Determine the (x, y) coordinate at the center of the cell enclosing the given text.  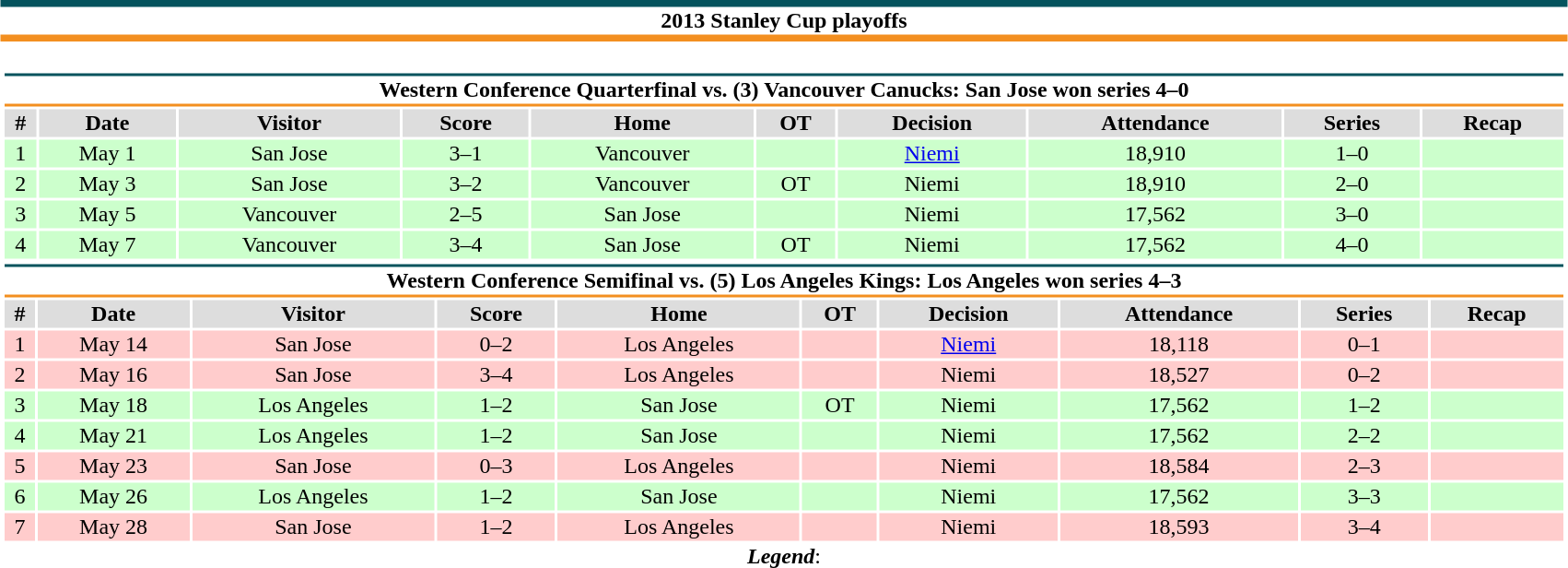
18,118 (1178, 344)
7 (19, 527)
0–1 (1364, 344)
1–0 (1352, 154)
5 (19, 466)
May 16 (112, 375)
May 5 (107, 215)
May 21 (112, 436)
2–0 (1352, 183)
May 14 (112, 344)
4–0 (1352, 244)
Western Conference Quarterfinal vs. (3) Vancouver Canucks: San Jose won series 4–0 (783, 90)
3–1 (465, 154)
0–3 (496, 466)
18,593 (1178, 527)
3–3 (1364, 497)
2–5 (465, 215)
3–0 (1352, 215)
3–2 (465, 183)
May 18 (112, 405)
2013 Stanley Cup playoffs (784, 20)
May 26 (112, 497)
May 1 (107, 154)
Western Conference Semifinal vs. (5) Los Angeles Kings: Los Angeles won series 4–3 (783, 280)
18,527 (1178, 375)
May 7 (107, 244)
2–2 (1364, 436)
18,584 (1178, 466)
May 23 (112, 466)
May 28 (112, 527)
2–3 (1364, 466)
May 3 (107, 183)
6 (19, 497)
